Detect which cell encompasses the target text, then output its (x, y) center coordinate. 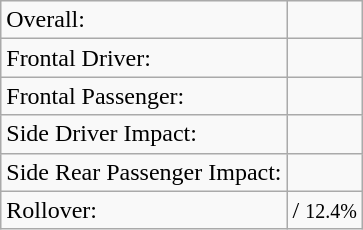
Overall: (144, 20)
Side Driver Impact: (144, 134)
Frontal Driver: (144, 58)
Rollover: (144, 210)
Frontal Passenger: (144, 96)
Side Rear Passenger Impact: (144, 172)
/ 12.4% (324, 210)
